Return [X, Y] of the center of cell containing provided text 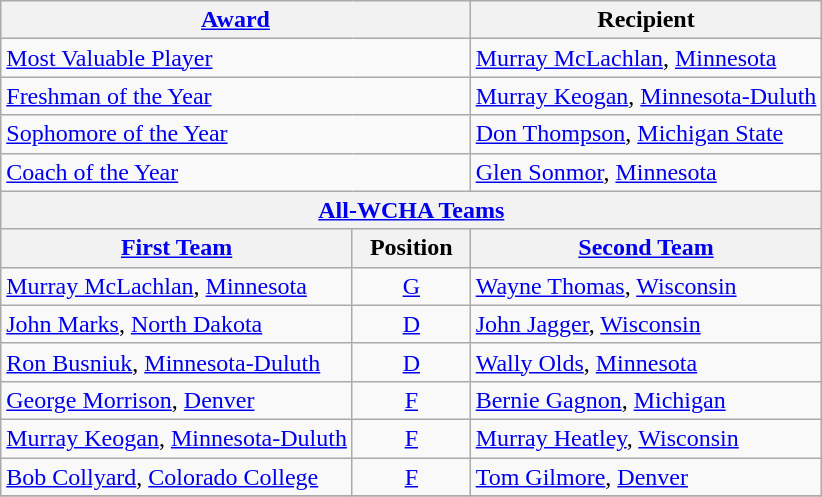
Freshman of the Year [236, 96]
Murray Heatley, Wisconsin [646, 438]
Recipient [646, 20]
John Jagger, Wisconsin [646, 324]
Sophomore of the Year [236, 134]
G [411, 286]
Tom Gilmore, Denver [646, 477]
Position [411, 248]
Don Thompson, Michigan State [646, 134]
Glen Sonmor, Minnesota [646, 172]
John Marks, North Dakota [177, 324]
Coach of the Year [236, 172]
Bob Collyard, Colorado College [177, 477]
All-WCHA Teams [412, 210]
Most Valuable Player [236, 58]
Wayne Thomas, Wisconsin [646, 286]
George Morrison, Denver [177, 400]
Award [236, 20]
Wally Olds, Minnesota [646, 362]
Second Team [646, 248]
Ron Busniuk, Minnesota-Duluth [177, 362]
First Team [177, 248]
Bernie Gagnon, Michigan [646, 400]
